From the cell containing the given text, extract its center point as [X, Y] coordinate. 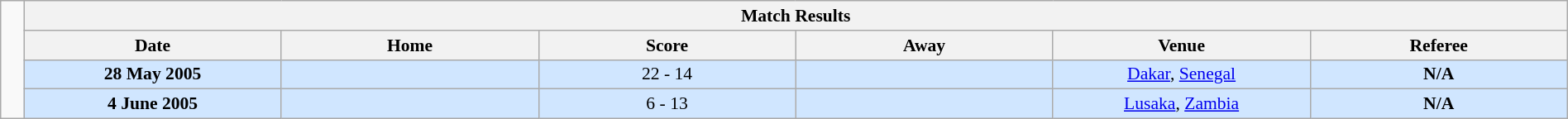
Date [152, 45]
Referee [1439, 45]
Away [925, 45]
Home [410, 45]
6 - 13 [667, 104]
Venue [1181, 45]
22 - 14 [667, 74]
Match Results [796, 16]
Lusaka, Zambia [1181, 104]
Score [667, 45]
28 May 2005 [152, 74]
Dakar, Senegal [1181, 74]
4 June 2005 [152, 104]
